Extract the [X, Y] coordinate from the center of the cell holding the provided text.  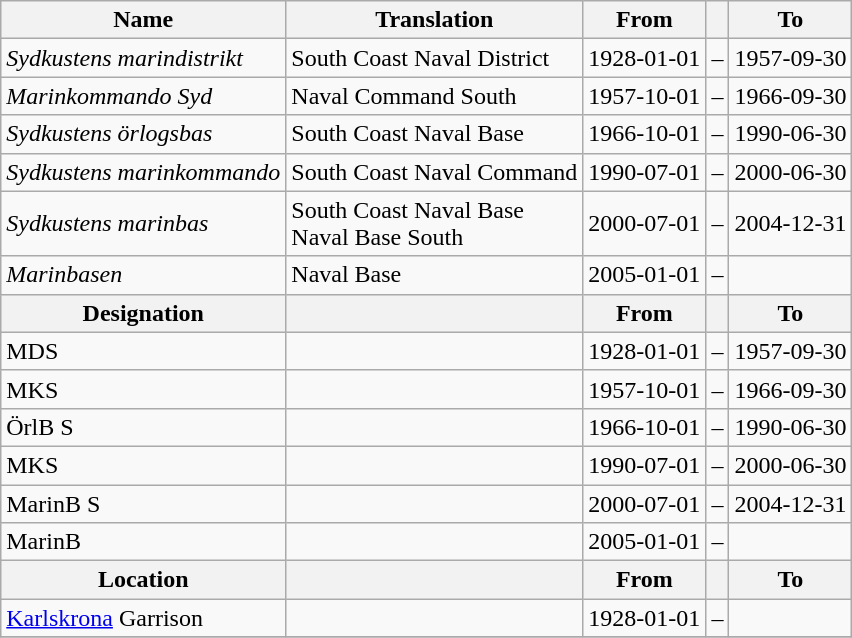
Sydkustens marindistrikt [144, 58]
Marinbasen [144, 275]
ÖrlB S [144, 427]
South Coast Naval District [434, 58]
South Coast Naval Command [434, 172]
Naval Command South [434, 96]
MarinB [144, 542]
Designation [144, 313]
South Coast Naval BaseNaval Base South [434, 224]
MDS [144, 351]
Karlskrona Garrison [144, 618]
Translation [434, 20]
South Coast Naval Base [434, 134]
Sydkustens marinkommando [144, 172]
Sydkustens marinbas [144, 224]
Sydkustens örlogsbas [144, 134]
MarinB S [144, 503]
Name [144, 20]
Location [144, 580]
Naval Base [434, 275]
Marinkommando Syd [144, 96]
